From the cell containing the given text, extract its center point as [X, Y] coordinate. 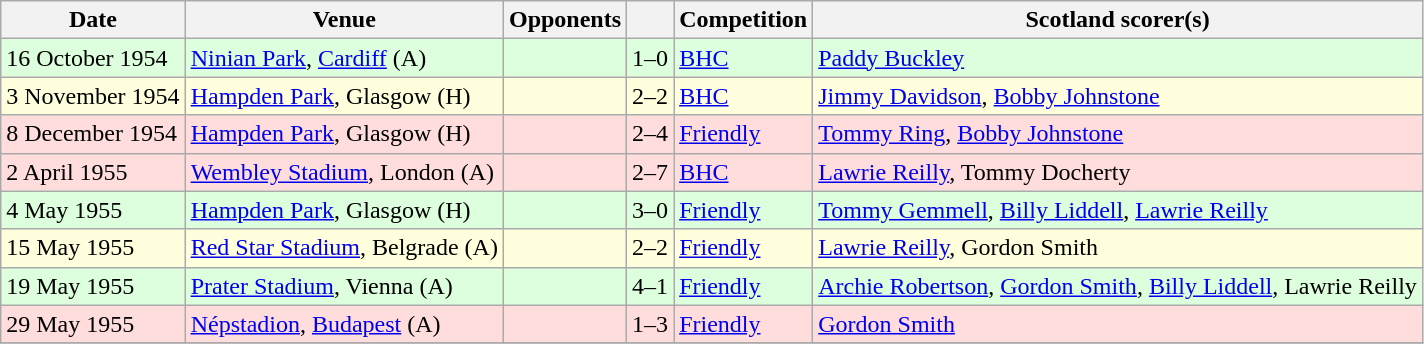
Lawrie Reilly, Gordon Smith [1118, 248]
15 May 1955 [93, 248]
Gordon Smith [1118, 324]
Opponents [564, 20]
3 November 1954 [93, 96]
4–1 [650, 286]
2–7 [650, 172]
8 December 1954 [93, 134]
1–0 [650, 58]
Red Star Stadium, Belgrade (A) [344, 248]
2–4 [650, 134]
1–3 [650, 324]
Prater Stadium, Vienna (A) [344, 286]
Wembley Stadium, London (A) [344, 172]
Tommy Gemmell, Billy Liddell, Lawrie Reilly [1118, 210]
Paddy Buckley [1118, 58]
Népstadion, Budapest (A) [344, 324]
Venue [344, 20]
Jimmy Davidson, Bobby Johnstone [1118, 96]
2 April 1955 [93, 172]
16 October 1954 [93, 58]
Lawrie Reilly, Tommy Docherty [1118, 172]
3–0 [650, 210]
Date [93, 20]
4 May 1955 [93, 210]
29 May 1955 [93, 324]
Ninian Park, Cardiff (A) [344, 58]
19 May 1955 [93, 286]
Archie Robertson, Gordon Smith, Billy Liddell, Lawrie Reilly [1118, 286]
Tommy Ring, Bobby Johnstone [1118, 134]
Scotland scorer(s) [1118, 20]
Competition [744, 20]
